Provide the [x, y] coordinate of the cell's center where the given text is located.  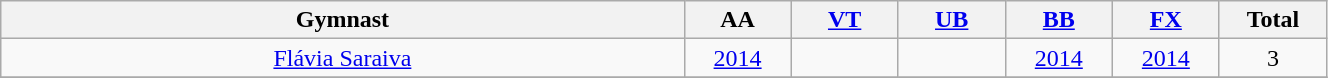
Flávia Saraiva [342, 58]
Total [1272, 20]
AA [738, 20]
Gymnast [342, 20]
FX [1166, 20]
BB [1058, 20]
3 [1272, 58]
VT [844, 20]
UB [952, 20]
